Extract the [x, y] coordinate from the center of the cell holding the provided text.  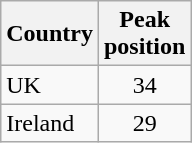
Country [50, 34]
29 [144, 123]
34 [144, 85]
Peakposition [144, 34]
UK [50, 85]
Ireland [50, 123]
